For the text-containing cell, return its midpoint in (x, y) coordinate format. 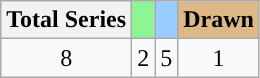
5 (166, 58)
1 (219, 58)
2 (144, 58)
Total Series (66, 20)
Drawn (219, 20)
8 (66, 58)
